Capture the cell that displays the provided text and extract its [x, y] central coordinate. 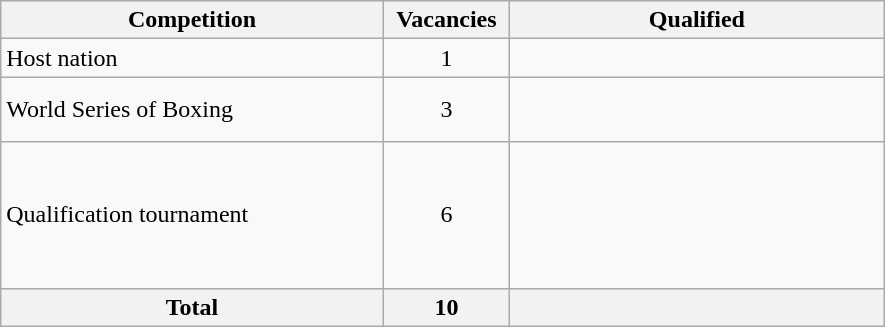
1 [446, 58]
10 [446, 307]
World Series of Boxing [192, 110]
3 [446, 110]
Vacancies [446, 20]
Qualification tournament [192, 215]
Competition [192, 20]
6 [446, 215]
Total [192, 307]
Host nation [192, 58]
Qualified [698, 20]
